Identify which cell holds the provided text, then report its [X, Y] central coordinate. 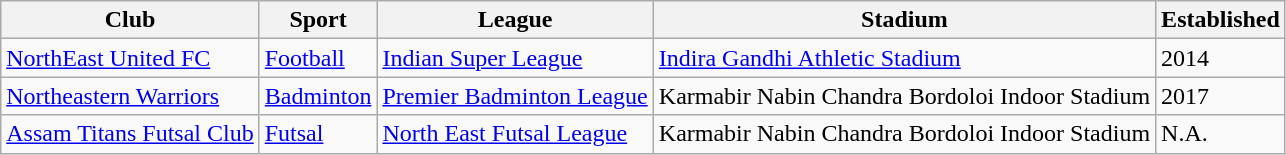
Established [1221, 20]
Indian Super League [515, 58]
Futsal [318, 134]
Badminton [318, 96]
Stadium [904, 20]
Football [318, 58]
Indira Gandhi Athletic Stadium [904, 58]
N.A. [1221, 134]
NorthEast United FC [130, 58]
2017 [1221, 96]
Premier Badminton League [515, 96]
North East Futsal League [515, 134]
League [515, 20]
Sport [318, 20]
Northeastern Warriors [130, 96]
2014 [1221, 58]
Assam Titans Futsal Club [130, 134]
Club [130, 20]
